Return [X, Y] of the center of cell containing provided text 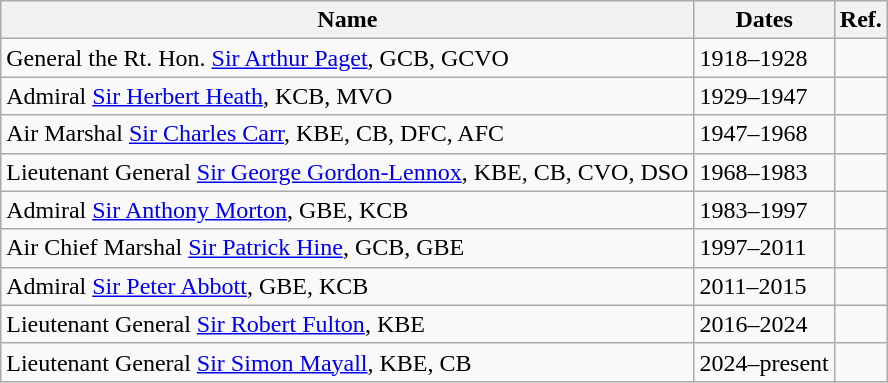
Air Chief Marshal Sir Patrick Hine, GCB, GBE [348, 248]
1947–1968 [764, 134]
Ref. [860, 20]
1968–1983 [764, 172]
General the Rt. Hon. Sir Arthur Paget, GCB, GCVO [348, 58]
Name [348, 20]
2016–2024 [764, 324]
Admiral Sir Peter Abbott, GBE, KCB [348, 286]
1983–1997 [764, 210]
Admiral Sir Anthony Morton, GBE, KCB [348, 210]
Dates [764, 20]
Lieutenant General Sir George Gordon-Lennox, KBE, CB, CVO, DSO [348, 172]
2011–2015 [764, 286]
1918–1928 [764, 58]
Air Marshal Sir Charles Carr, KBE, CB, DFC, AFC [348, 134]
1997–2011 [764, 248]
1929–1947 [764, 96]
Lieutenant General Sir Robert Fulton, KBE [348, 324]
2024–present [764, 362]
Admiral Sir Herbert Heath, KCB, MVO [348, 96]
Lieutenant General Sir Simon Mayall, KBE, CB [348, 362]
